Determine the (x, y) coordinate at the center of the cell enclosing the given text.  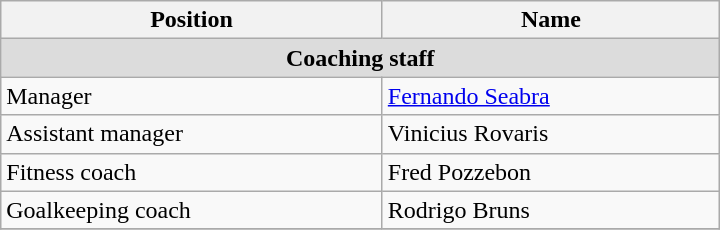
Fernando Seabra (550, 96)
Assistant manager (192, 134)
Position (192, 20)
Rodrigo Bruns (550, 210)
Manager (192, 96)
Coaching staff (360, 58)
Fitness coach (192, 172)
Fred Pozzebon (550, 172)
Goalkeeping coach (192, 210)
Vinicius Rovaris (550, 134)
Name (550, 20)
